Scan for the cell matching the given text and deliver its [x, y] coordinate at center. 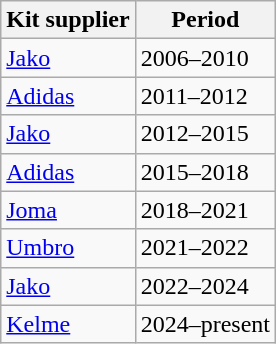
Period [205, 20]
2024–present [205, 324]
2018–2021 [205, 210]
2006–2010 [205, 58]
2022–2024 [205, 286]
Kit supplier [68, 20]
Umbro [68, 248]
Kelme [68, 324]
2012–2015 [205, 134]
2021–2022 [205, 248]
Joma [68, 210]
2011–2012 [205, 96]
2015–2018 [205, 172]
